Search for the cell housing the specified text and yield its (X, Y) center coordinate. 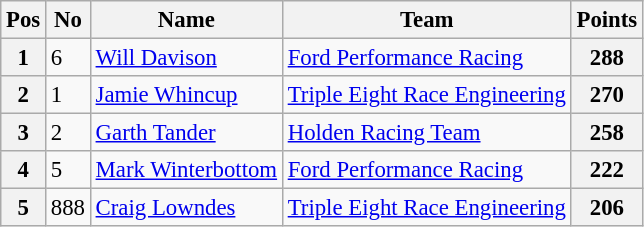
288 (606, 58)
Pos (24, 20)
6 (68, 58)
Jamie Whincup (186, 95)
Will Davison (186, 58)
222 (606, 170)
Team (426, 20)
888 (68, 208)
Holden Racing Team (426, 133)
Garth Tander (186, 133)
258 (606, 133)
Points (606, 20)
206 (606, 208)
3 (24, 133)
No (68, 20)
270 (606, 95)
Craig Lowndes (186, 208)
Mark Winterbottom (186, 170)
Name (186, 20)
4 (24, 170)
